Find where the given text appears and provide that cell's center as [x, y] coordinate. 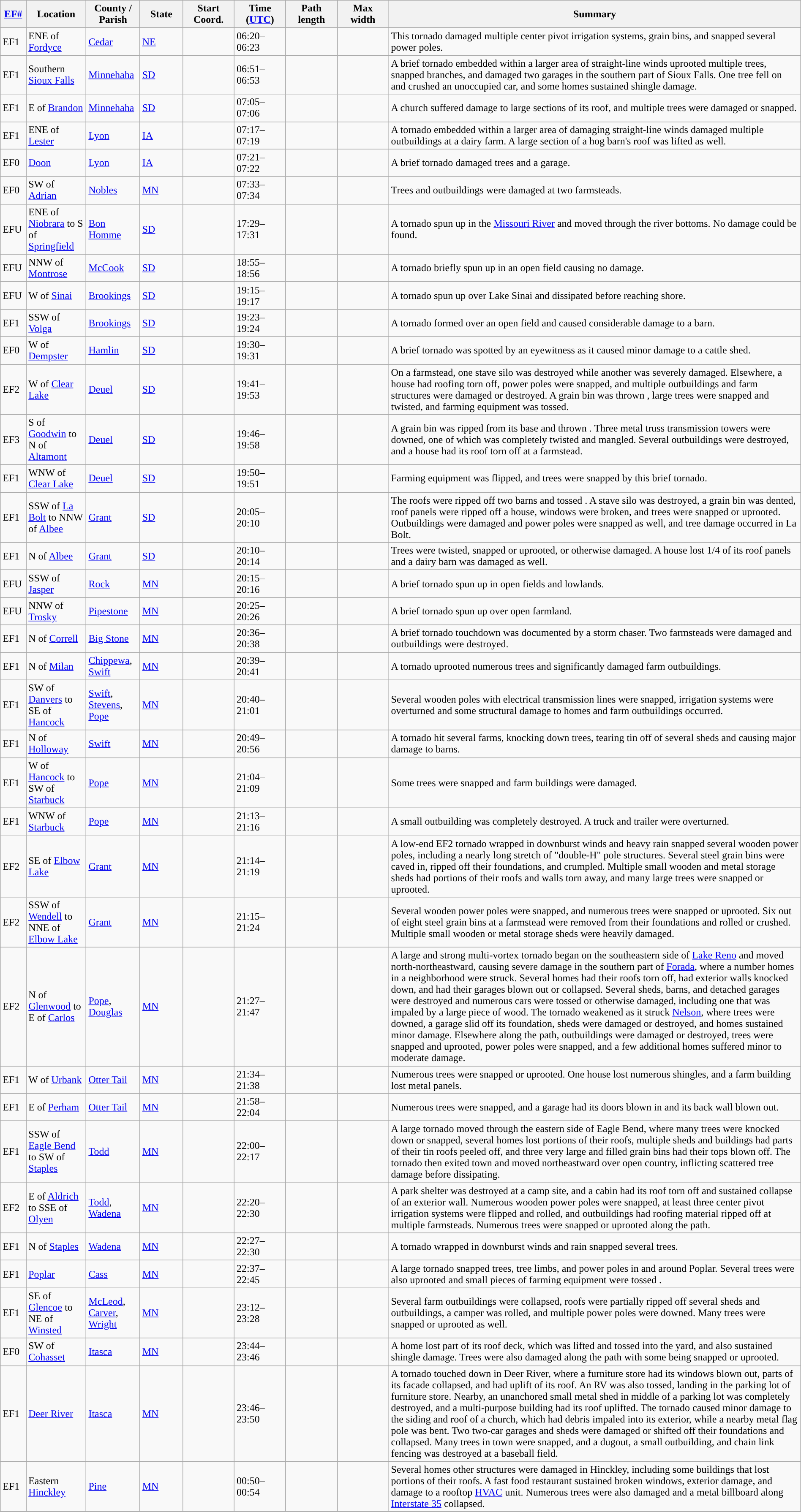
20:25–20:26 [260, 611]
22:00–22:17 [260, 1152]
19:15–19:17 [260, 296]
A tornado wrapped in downburst winds and rain snapped several trees. [595, 1246]
A brief tornado spun up over open farmland. [595, 611]
19:30–19:31 [260, 350]
McLeod, Carver, Wright [113, 1313]
Summary [595, 14]
Numerous trees were snapped or uprooted. One house lost numerous shingles, and a farm building lost metal panels. [595, 1079]
Swift [113, 744]
A tornado formed over an open field and caused considerable damage to a barn. [595, 323]
State [161, 14]
Trees and outbuildings were damaged at two farmsteads. [595, 190]
WNW of Starbuck [56, 822]
A small outbuilding was completely destroyed. A truck and trailer were overturned. [595, 822]
07:05–07:06 [260, 108]
22:27–22:30 [260, 1246]
20:49–20:56 [260, 744]
A tornado spun up over Lake Sinai and dissipated before reaching shore. [595, 296]
WNW of Clear Lake [56, 479]
22:20–22:30 [260, 1208]
17:29–17:31 [260, 229]
Deer River [56, 1414]
SSW of Jasper [56, 584]
N of Albee [56, 556]
SE of Glencoe to NE of Winsted [56, 1313]
Trees were twisted, snapped or uprooted, or otherwise damaged. A house lost 1/4 of its roof panels and a dairy barn was damaged as well. [595, 556]
20:05–20:10 [260, 518]
Cass [113, 1274]
18:55–18:56 [260, 268]
EF3 [14, 440]
23:12–23:28 [260, 1313]
21:58–22:04 [260, 1107]
22:37–22:45 [260, 1274]
23:46–23:50 [260, 1414]
SW of Adrian [56, 190]
Pine [113, 1486]
A brief tornado damaged trees and a garage. [595, 163]
21:04–21:09 [260, 783]
19:50–19:51 [260, 479]
E of Brandon [56, 108]
McCook [113, 268]
A church suffered damage to large sections of its roof, and multiple trees were damaged or snapped. [595, 108]
ENE of Fordyce [56, 41]
21:34–21:38 [260, 1079]
Doon [56, 163]
00:50–00:54 [260, 1486]
06:51–06:53 [260, 75]
A brief tornado spun up in open fields and lowlands. [595, 584]
Bon Homme [113, 229]
Big Stone [113, 638]
NNW of Trosky [56, 611]
SSW of Wendell to NNE of Elbow Lake [56, 922]
W of Hancock to SW of Starbuck [56, 783]
Poplar [56, 1274]
A tornado spun up in the Missouri River and moved through the river bottoms. No damage could be found. [595, 229]
A brief tornado touchdown was documented by a storm chaser. Two farmsteads were damaged and outbuildings were destroyed. [595, 638]
ENE of Niobrara to S of Springfield [56, 229]
Nobles [113, 190]
This tornado damaged multiple center pivot irrigation systems, grain bins, and snapped several power poles. [595, 41]
ENE of Lester [56, 135]
Pope, Douglas [113, 1007]
23:44–23:46 [260, 1352]
Max width [363, 14]
A tornado hit several farms, knocking down trees, tearing tin off of several sheds and causing major damage to barns. [595, 744]
20:36–20:38 [260, 638]
N of Glenwood to E of Carlos [56, 1007]
Cedar [113, 41]
A tornado briefly spun up in an open field causing no damage. [595, 268]
Todd, Wadena [113, 1208]
07:33–07:34 [260, 190]
20:40–21:01 [260, 705]
SE of Elbow Lake [56, 866]
NE [161, 41]
N of Milan [56, 666]
County / Parish [113, 14]
20:39–20:41 [260, 666]
S of Goodwin to N of Altamont [56, 440]
Wadena [113, 1246]
Numerous trees were snapped, and a garage had its doors blown in and its back wall blown out. [595, 1107]
Some trees were snapped and farm buildings were damaged. [595, 783]
21:13–21:16 [260, 822]
Southern Sioux Falls [56, 75]
19:41–19:53 [260, 389]
SSW of Volga [56, 323]
Todd [113, 1152]
Farming equipment was flipped, and trees were snapped by this brief tornado. [595, 479]
Eastern Hinckley [56, 1486]
W of Sinai [56, 296]
W of Clear Lake [56, 389]
SW of Danvers to SE of Hancock [56, 705]
NNW of Montrose [56, 268]
Pipestone [113, 611]
EF# [14, 14]
SSW of La Bolt to NNW of Albee [56, 518]
06:20–06:23 [260, 41]
Swift, Stevens, Pope [113, 705]
Chippewa, Swift [113, 666]
21:14–21:19 [260, 866]
Time (UTC) [260, 14]
Rock [113, 584]
21:27–21:47 [260, 1007]
E of Aldrich to SSE of Olyen [56, 1208]
W of Urbank [56, 1079]
Start Coord. [209, 14]
SW of Cohasset [56, 1352]
07:21–07:22 [260, 163]
20:15–20:16 [260, 584]
A tornado uprooted numerous trees and significantly damaged farm outbuildings. [595, 666]
19:46–19:58 [260, 440]
A brief tornado was spotted by an eyewitness as it caused minor damage to a cattle shed. [595, 350]
N of Staples [56, 1246]
SSW of Eagle Bend to SW of Staples [56, 1152]
N of Holloway [56, 744]
Location [56, 14]
Path length [311, 14]
W of Dempster [56, 350]
N of Correll [56, 638]
07:17–07:19 [260, 135]
19:23–19:24 [260, 323]
20:10–20:14 [260, 556]
21:15–21:24 [260, 922]
E of Perham [56, 1107]
Hamlin [113, 350]
